Search for the cell housing the specified text and yield its (x, y) center coordinate. 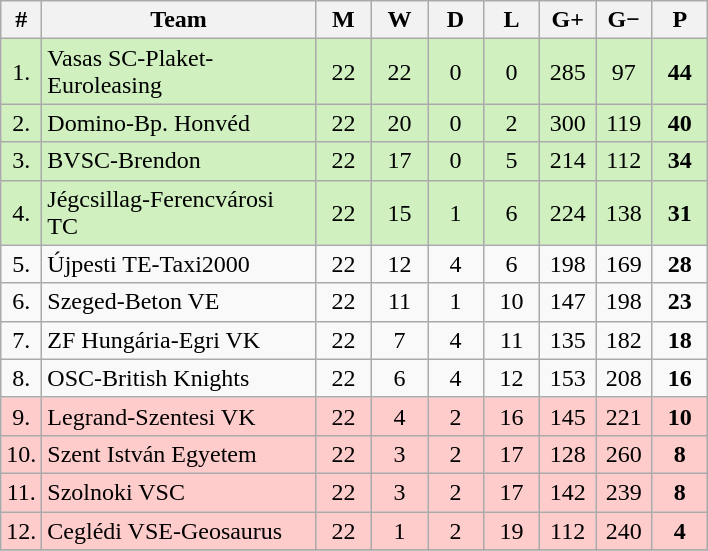
15 (399, 212)
Team (179, 20)
11. (22, 492)
ZF Hungária-Egri VK (179, 340)
20 (399, 123)
19 (512, 531)
P (680, 20)
Szent István Egyetem (179, 454)
Újpesti TE-Taxi2000 (179, 264)
18 (680, 340)
10. (22, 454)
7 (399, 340)
D (456, 20)
OSC-British Knights (179, 378)
300 (568, 123)
# (22, 20)
44 (680, 72)
169 (624, 264)
224 (568, 212)
Domino-Bp. Honvéd (179, 123)
240 (624, 531)
135 (568, 340)
BVSC-Brendon (179, 161)
138 (624, 212)
221 (624, 416)
G− (624, 20)
214 (568, 161)
4. (22, 212)
W (399, 20)
182 (624, 340)
23 (680, 302)
2. (22, 123)
12. (22, 531)
97 (624, 72)
Vasas SC-Plaket-Euroleasing (179, 72)
239 (624, 492)
147 (568, 302)
145 (568, 416)
G+ (568, 20)
153 (568, 378)
3. (22, 161)
28 (680, 264)
34 (680, 161)
9. (22, 416)
Szeged-Beton VE (179, 302)
Ceglédi VSE-Geosaurus (179, 531)
5. (22, 264)
5 (512, 161)
M (343, 20)
Szolnoki VSC (179, 492)
260 (624, 454)
40 (680, 123)
Jégcsillag-Ferencvárosi TC (179, 212)
6. (22, 302)
128 (568, 454)
142 (568, 492)
8. (22, 378)
208 (624, 378)
1. (22, 72)
31 (680, 212)
L (512, 20)
7. (22, 340)
119 (624, 123)
285 (568, 72)
Legrand-Szentesi VK (179, 416)
